Extract the (X, Y) coordinate from the center of the cell holding the provided text.  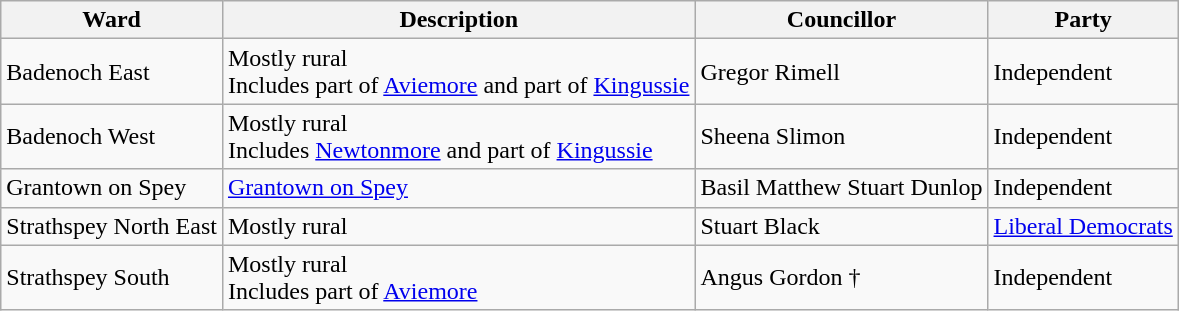
Mostly rural Includes Newtonmore and part of Kingussie (458, 136)
Basil Matthew Stuart Dunlop (842, 188)
Councillor (842, 20)
Mostly rural (458, 226)
Gregor Rimell (842, 72)
Mostly rural Includes part of Aviemore and part of Kingussie (458, 72)
Mostly rural Includes part of Aviemore (458, 278)
Badenoch East (112, 72)
Description (458, 20)
Stuart Black (842, 226)
Strathspey North East (112, 226)
Ward (112, 20)
Strathspey South (112, 278)
Party (1083, 20)
Badenoch West (112, 136)
Liberal Democrats (1083, 226)
Angus Gordon † (842, 278)
Sheena Slimon (842, 136)
